Find where the given text appears and provide that cell's center as (x, y) coordinate. 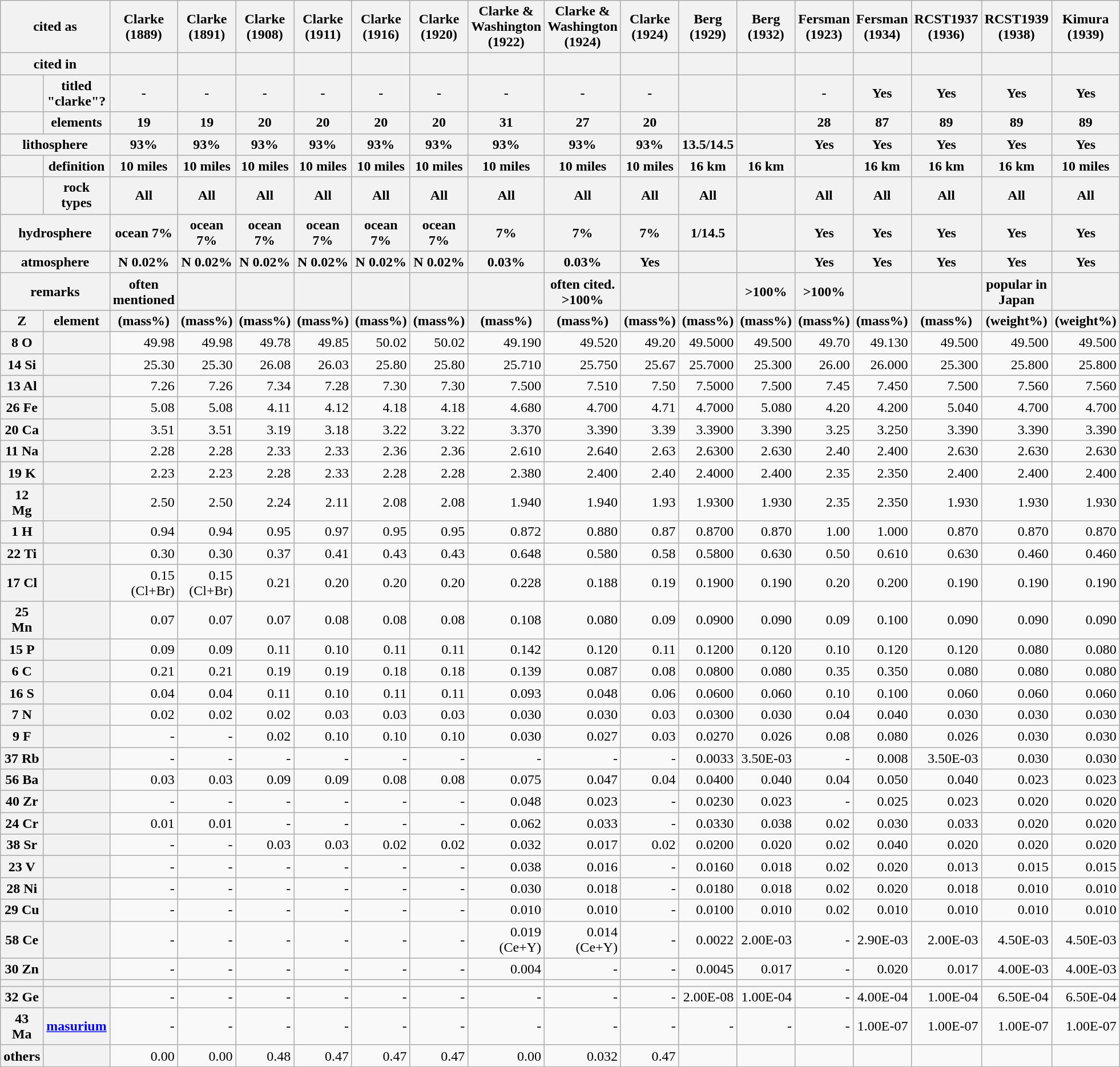
49.85 (323, 342)
15 P (22, 649)
0.350 (882, 671)
0.872 (506, 532)
0.1200 (708, 649)
4.71 (650, 408)
7.510 (583, 386)
0.188 (583, 583)
49.190 (506, 342)
1 H (22, 532)
25.710 (506, 365)
28 Ni (22, 888)
0.075 (506, 780)
0.8700 (708, 532)
Clarke & Washington (1922) (506, 27)
2.6300 (708, 451)
0.0400 (708, 780)
0.0033 (708, 758)
19 K (22, 473)
32 Ge (22, 997)
0.087 (583, 671)
0.0800 (708, 671)
26 Fe (22, 408)
0.142 (506, 649)
1/14.5 (708, 233)
0.41 (323, 553)
49.78 (265, 342)
8 O (22, 342)
remarks (55, 291)
25 Mn (22, 620)
definition (76, 166)
0.5800 (708, 553)
1.000 (882, 532)
0.0200 (708, 845)
Berg (1929) (708, 27)
13.5/14.5 (708, 144)
40 Zr (22, 802)
0.37 (265, 553)
Clarke (1889) (144, 27)
often mentioned (144, 291)
0.87 (650, 532)
Clarke (1891) (207, 27)
24 Cr (22, 823)
7.50 (650, 386)
Berg (1932) (766, 27)
0.0900 (708, 620)
0.48 (265, 1056)
14 Si (22, 365)
1.93 (650, 502)
0.580 (583, 553)
49.130 (882, 342)
29 Cu (22, 910)
0.610 (882, 553)
49.5000 (708, 342)
49.70 (824, 342)
Clarke (1908) (265, 27)
2.380 (506, 473)
2.610 (506, 451)
30 Zn (22, 969)
0.093 (506, 693)
cited as (55, 27)
others (22, 1056)
element (76, 321)
RCST1937 (1936) (946, 27)
87 (882, 123)
3.25 (824, 430)
0.013 (946, 867)
lithosphere (55, 144)
2.63 (650, 451)
Z (22, 321)
Clarke (1920) (439, 27)
3.18 (323, 430)
0.108 (506, 620)
25.750 (583, 365)
0.014 (Ce+Y) (583, 939)
6 C (22, 671)
0.062 (506, 823)
17 Cl (22, 583)
31 (506, 123)
2.11 (323, 502)
3.250 (882, 430)
49.20 (650, 342)
masurium (76, 1026)
0.0230 (708, 802)
26.08 (265, 365)
0.0330 (708, 823)
rock types (76, 195)
Fersman (1934) (882, 27)
0.50 (824, 553)
22 Ti (22, 553)
0.228 (506, 583)
4.11 (265, 408)
4.20 (824, 408)
1.9300 (708, 502)
1.00 (824, 532)
4.7000 (708, 408)
5.040 (946, 408)
12 Mg (22, 502)
elements (76, 123)
Clarke (1924) (650, 27)
0.004 (506, 969)
43 Ma (22, 1026)
Kimura (1939) (1086, 27)
7.28 (323, 386)
Clarke (1911) (323, 27)
20 Ca (22, 430)
4.12 (323, 408)
16 S (22, 693)
2.4000 (708, 473)
4.680 (506, 408)
2.640 (583, 451)
5.080 (766, 408)
28 (824, 123)
49.520 (583, 342)
0.648 (506, 553)
3.370 (506, 430)
13 Al (22, 386)
3.39 (650, 430)
often cited. >100% (583, 291)
0.200 (882, 583)
4.00E-04 (882, 997)
11 Na (22, 451)
0.016 (583, 867)
2.00E-08 (708, 997)
7.5000 (708, 386)
RCST1939 (1938) (1016, 27)
0.019 (Ce+Y) (506, 939)
0.0022 (708, 939)
23 V (22, 867)
hydrosphere (55, 233)
0.047 (583, 780)
0.0100 (708, 910)
0.0180 (708, 888)
0.008 (882, 758)
0.0600 (708, 693)
26.03 (323, 365)
2.90E-03 (882, 939)
0.027 (583, 736)
27 (583, 123)
0.139 (506, 671)
2.24 (265, 502)
7.45 (824, 386)
3.3900 (708, 430)
56 Ba (22, 780)
Fersman (1923) (824, 27)
Clarke (1916) (381, 27)
0.06 (650, 693)
0.97 (323, 532)
25.7000 (708, 365)
titled "clarke"? (76, 94)
0.58 (650, 553)
25.67 (650, 365)
9 F (22, 736)
37 Rb (22, 758)
26.00 (824, 365)
0.35 (824, 671)
popular in Japan (1016, 291)
atmosphere (55, 262)
7.34 (265, 386)
0.025 (882, 802)
0.0160 (708, 867)
0.1900 (708, 583)
cited in (55, 64)
58 Ce (22, 939)
7 N (22, 714)
38 Sr (22, 845)
0.0300 (708, 714)
3.19 (265, 430)
0.050 (882, 780)
26.000 (882, 365)
0.880 (583, 532)
7.450 (882, 386)
0.0270 (708, 736)
Clarke & Washington (1924) (583, 27)
4.200 (882, 408)
0.0045 (708, 969)
